Pinpoint the cell where the given text exists, returning its [x, y] midpoint coordinate. 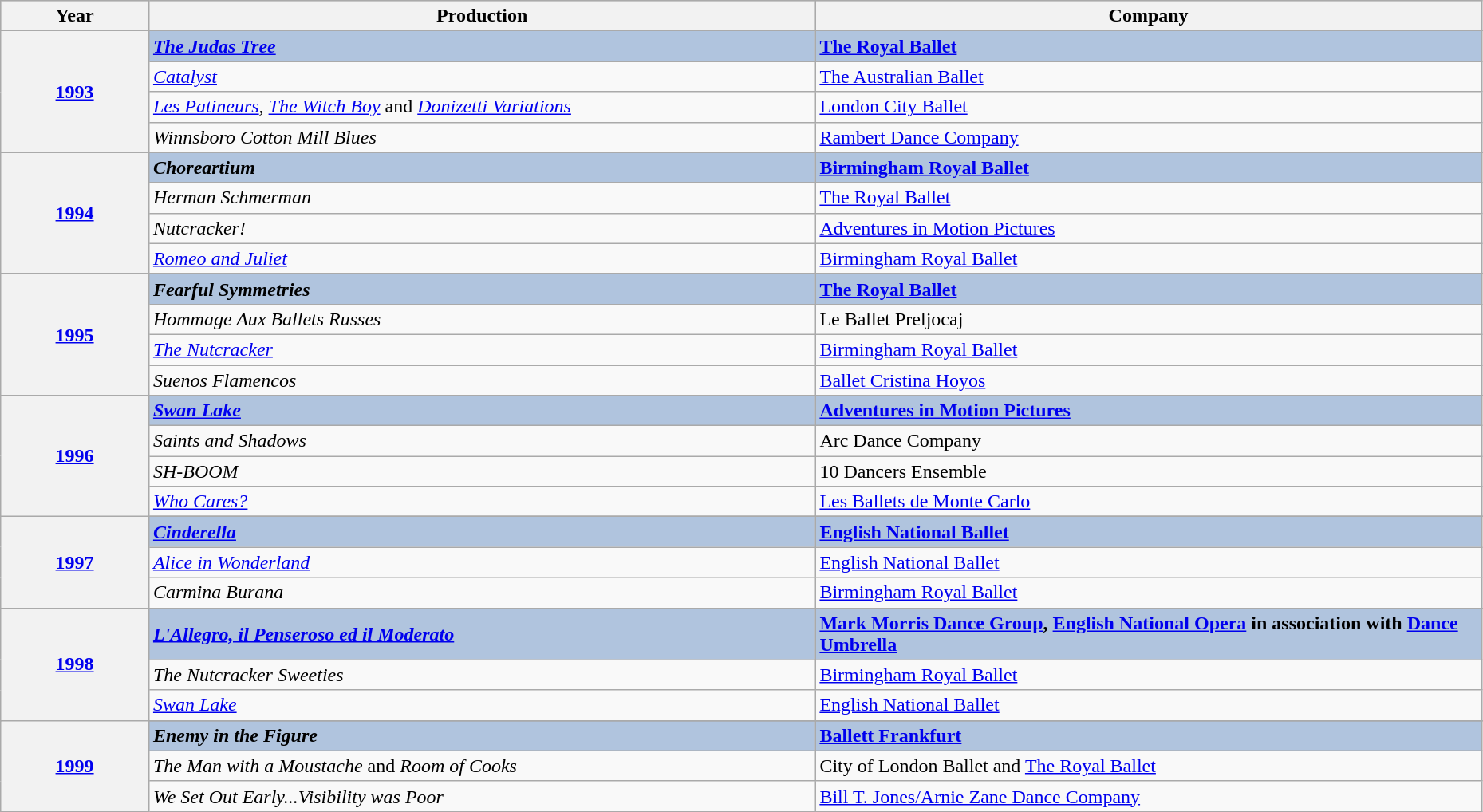
Carmina Burana [482, 593]
Year [75, 16]
1993 [75, 92]
Who Cares? [482, 502]
Production [482, 16]
Mark Morris Dance Group, English National Opera in association with Dance Umbrella [1149, 633]
1997 [75, 562]
The Australian Ballet [1149, 77]
Fearful Symmetries [482, 289]
Nutcracker! [482, 228]
The Man with a Moustache and Room of Cooks [482, 766]
1996 [75, 456]
Company [1149, 16]
Herman Schmerman [482, 198]
Romeo and Juliet [482, 258]
Winnsboro Cotton Mill Blues [482, 137]
Hommage Aux Ballets Russes [482, 319]
Choreartium [482, 168]
Suenos Flamencos [482, 380]
City of London Ballet and The Royal Ballet [1149, 766]
The Judas Tree [482, 46]
Ballett Frankfurt [1149, 735]
1998 [75, 664]
Les Patineurs, The Witch Boy and Donizetti Variations [482, 107]
Catalyst [482, 77]
We Set Out Early...Visibility was Poor [482, 796]
Enemy in the Figure [482, 735]
1995 [75, 334]
London City Ballet [1149, 107]
The Nutcracker Sweeties [482, 675]
Arc Dance Company [1149, 441]
The Nutcracker [482, 349]
1994 [75, 213]
Alice in Wonderland [482, 562]
Ballet Cristina Hoyos [1149, 380]
Bill T. Jones/Arnie Zane Dance Company [1149, 796]
Rambert Dance Company [1149, 137]
1999 [75, 766]
Saints and Shadows [482, 441]
Cinderella [482, 532]
Le Ballet Preljocaj [1149, 319]
L'Allegro, il Penseroso ed il Moderato [482, 633]
10 Dancers Ensemble [1149, 471]
Les Ballets de Monte Carlo [1149, 502]
SH-BOOM [482, 471]
